Determine the [X, Y] coordinate at the center of the cell enclosing the given text.  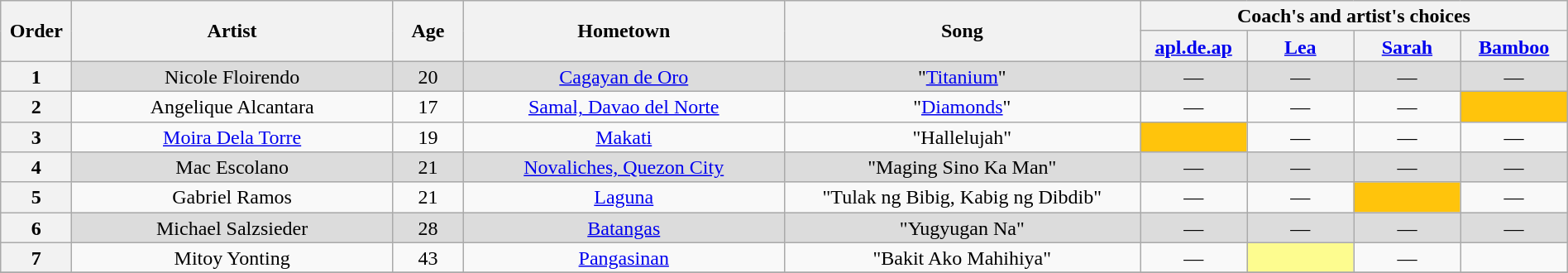
"Tulak ng Bibig, Kabig ng Dibdib" [963, 197]
Laguna [624, 197]
Angelique Alcantara [232, 106]
"Bakit Ako Mahihiya" [963, 258]
Mac Escolano [232, 167]
4 [36, 167]
2 [36, 106]
Artist [232, 31]
Hometown [624, 31]
Moira Dela Torre [232, 137]
Mitoy Yonting [232, 258]
Cagayan de Oro [624, 76]
Makati [624, 137]
"Yugyugan Na" [963, 228]
17 [428, 106]
Lea [1300, 46]
3 [36, 137]
Song [963, 31]
Michael Salzsieder [232, 228]
"Titanium" [963, 76]
apl.de.ap [1194, 46]
Gabriel Ramos [232, 197]
5 [36, 197]
Order [36, 31]
Pangasinan [624, 258]
Novaliches, Quezon City [624, 167]
Bamboo [1513, 46]
1 [36, 76]
Batangas [624, 228]
7 [36, 258]
"Diamonds" [963, 106]
6 [36, 228]
Samal, Davao del Norte [624, 106]
"Maging Sino Ka Man" [963, 167]
20 [428, 76]
Sarah [1408, 46]
"Hallelujah" [963, 137]
Age [428, 31]
Nicole Floirendo [232, 76]
19 [428, 137]
28 [428, 228]
43 [428, 258]
Coach's and artist's choices [1355, 17]
